Identify which cell holds the provided text, then report its [x, y] central coordinate. 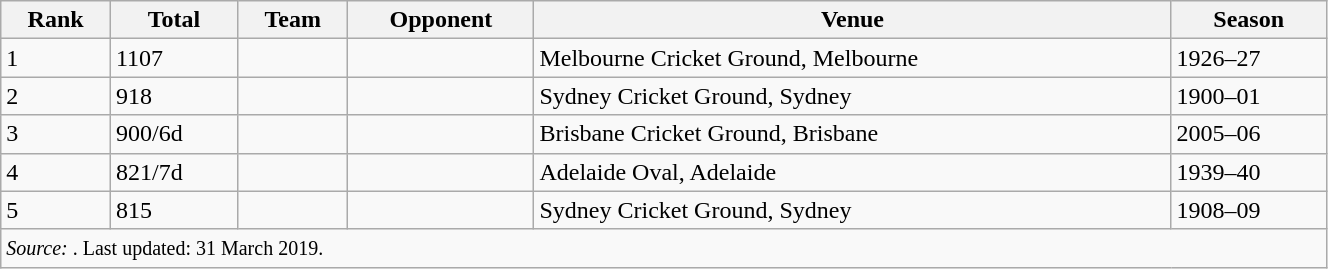
Total [174, 20]
Melbourne Cricket Ground, Melbourne [852, 58]
Adelaide Oval, Adelaide [852, 172]
Brisbane Cricket Ground, Brisbane [852, 134]
5 [56, 210]
1900–01 [1248, 96]
4 [56, 172]
Team [293, 20]
1926–27 [1248, 58]
1939–40 [1248, 172]
1908–09 [1248, 210]
821/7d [174, 172]
1107 [174, 58]
815 [174, 210]
Rank [56, 20]
1 [56, 58]
900/6d [174, 134]
2005–06 [1248, 134]
Season [1248, 20]
2 [56, 96]
918 [174, 96]
Venue [852, 20]
Source: . Last updated: 31 March 2019. [664, 248]
3 [56, 134]
Opponent [441, 20]
